Pinpoint the cell where the given text exists, returning its [X, Y] midpoint coordinate. 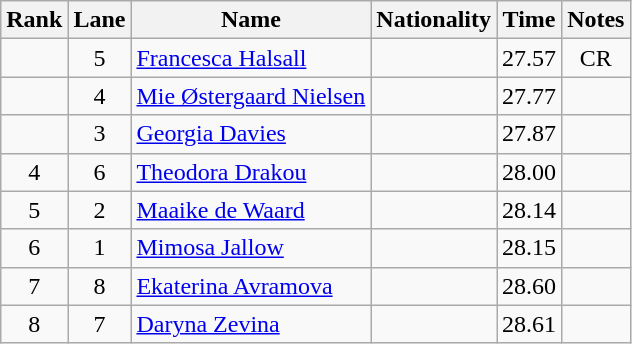
CR [596, 58]
Nationality [434, 20]
Lane [100, 20]
Time [530, 20]
Daryna Zevina [251, 324]
Notes [596, 20]
Ekaterina Avramova [251, 286]
28.60 [530, 286]
27.87 [530, 134]
28.61 [530, 324]
28.14 [530, 210]
27.57 [530, 58]
Mie Østergaard Nielsen [251, 96]
2 [100, 210]
Georgia Davies [251, 134]
27.77 [530, 96]
28.00 [530, 172]
Name [251, 20]
Maaike de Waard [251, 210]
1 [100, 248]
Mimosa Jallow [251, 248]
Francesca Halsall [251, 58]
3 [100, 134]
Theodora Drakou [251, 172]
28.15 [530, 248]
Rank [34, 20]
